Pinpoint the cell where the given text exists, returning its [x, y] midpoint coordinate. 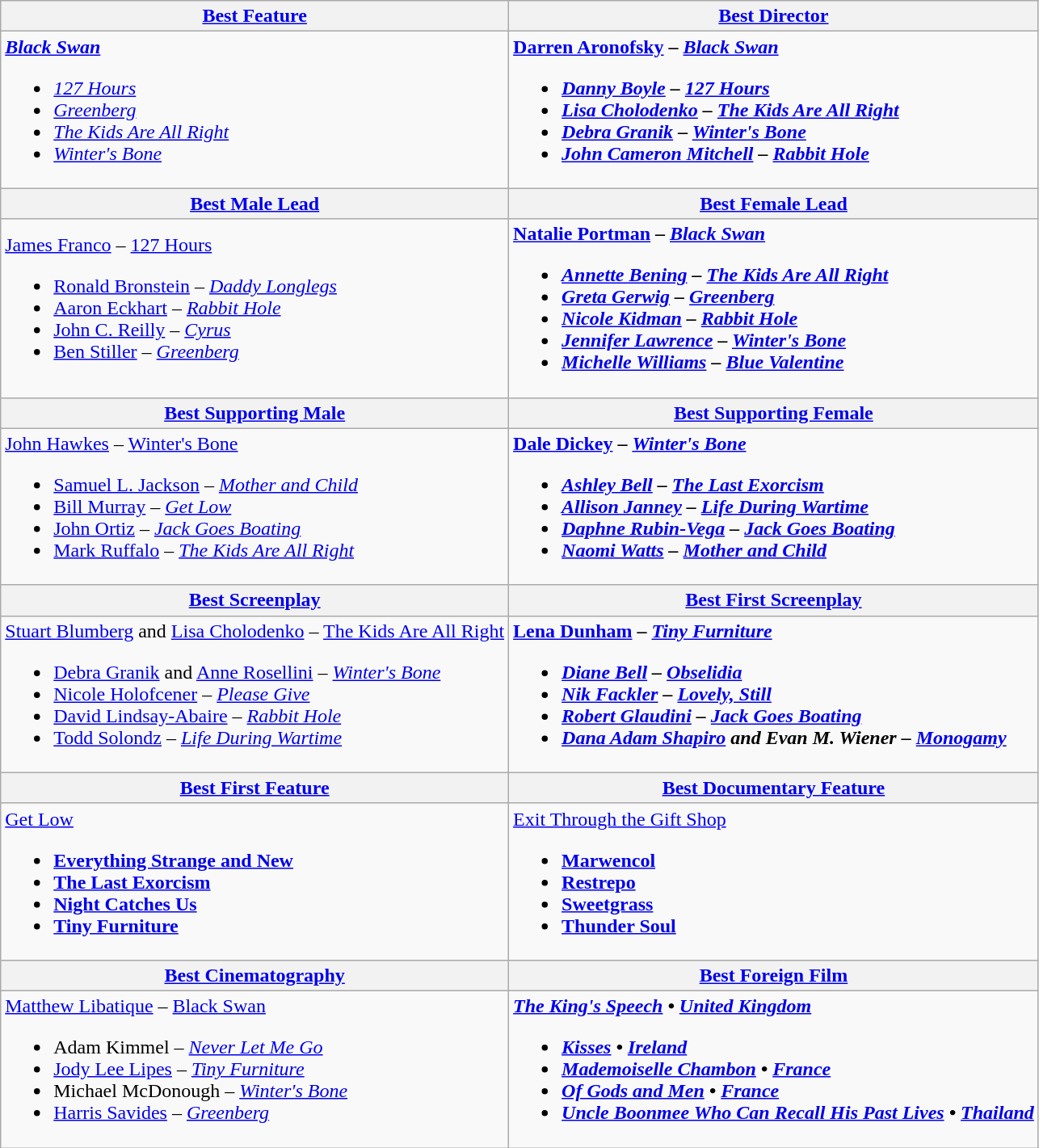
Best Foreign Film [774, 975]
Black Swan127 HoursGreenbergThe Kids Are All RightWinter's Bone [255, 110]
Best Male Lead [255, 204]
Best Supporting Male [255, 413]
Best Supporting Female [774, 413]
Matthew Libatique – Black SwanAdam Kimmel – Never Let Me GoJody Lee Lipes – Tiny FurnitureMichael McDonough – Winter's BoneHarris Savides – Greenberg [255, 1069]
Best Cinematography [255, 975]
Best Screenplay [255, 600]
Best Director [774, 16]
Best Feature [255, 16]
Best First Feature [255, 788]
Best Female Lead [774, 204]
Exit Through the Gift ShopMarwencolRestrepoSweetgrassThunder Soul [774, 881]
James Franco – 127 HoursRonald Bronstein – Daddy LonglegsAaron Eckhart – Rabbit HoleJohn C. Reilly – CyrusBen Stiller – Greenberg [255, 309]
Best Documentary Feature [774, 788]
Best First Screenplay [774, 600]
Get LowEverything Strange and NewThe Last ExorcismNight Catches UsTiny Furniture [255, 881]
